Find where the given text appears and provide that cell's center as (X, Y) coordinate. 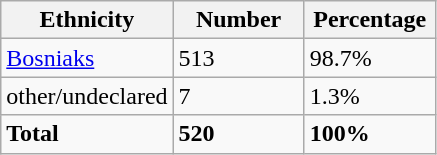
98.7% (370, 58)
Total (87, 134)
other/undeclared (87, 96)
Percentage (370, 20)
Ethnicity (87, 20)
1.3% (370, 96)
7 (238, 96)
513 (238, 58)
Number (238, 20)
520 (238, 134)
100% (370, 134)
Bosniaks (87, 58)
